For the text-containing cell, return its midpoint in (X, Y) coordinate format. 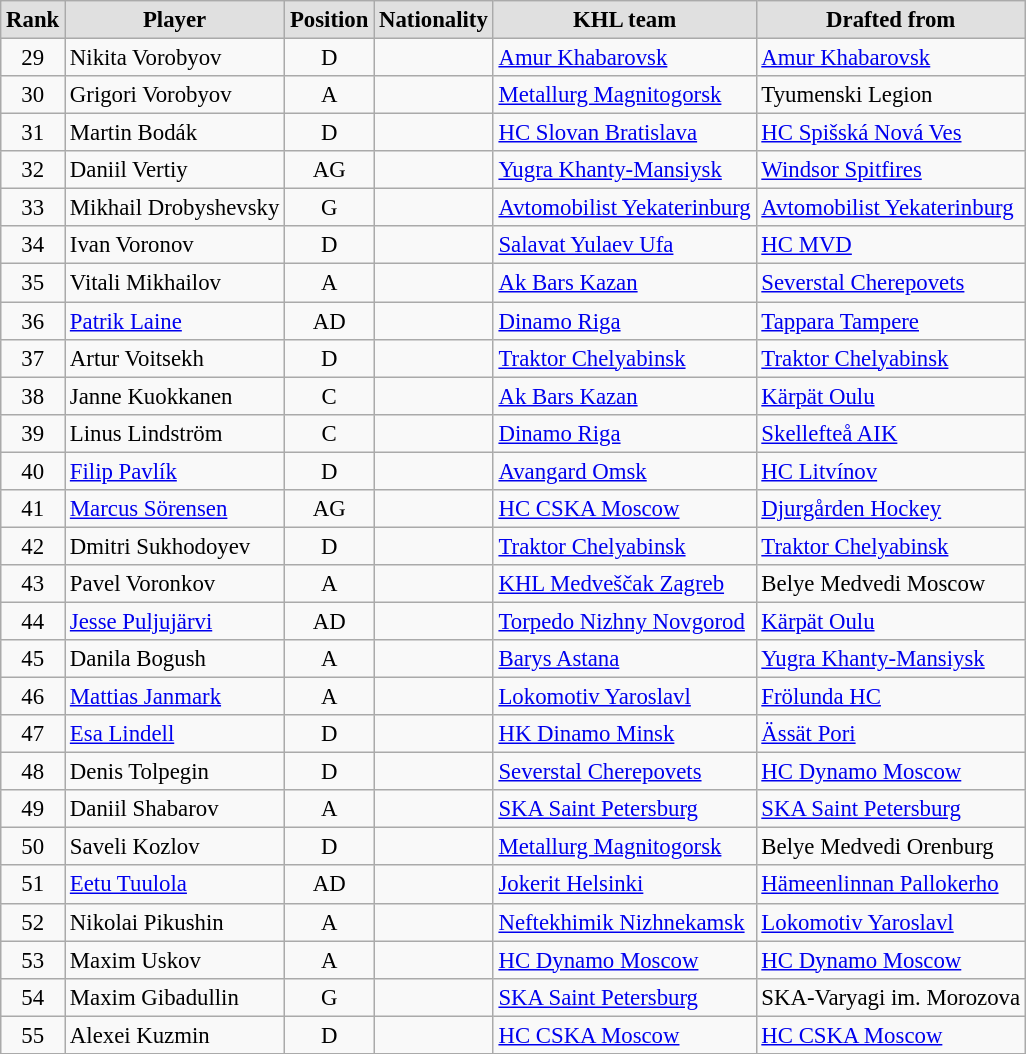
Belye Medvedi Moscow (890, 584)
Ässät Pori (890, 734)
Dmitri Sukhodoyev (175, 546)
Nikita Vorobyov (175, 58)
40 (33, 471)
Patrik Laine (175, 321)
Mattias Janmark (175, 697)
Drafted from (890, 20)
SKA-Varyagi im. Morozova (890, 997)
53 (33, 960)
Daniil Shabarov (175, 809)
Avangard Omsk (624, 471)
Denis Tolpegin (175, 772)
39 (33, 433)
Jesse Puljujärvi (175, 621)
Artur Voitsekh (175, 358)
Neftekhimik Nizhnekamsk (624, 922)
29 (33, 58)
Rank (33, 20)
Ivan Voronov (175, 245)
48 (33, 772)
Esa Lindell (175, 734)
Windsor Spitfires (890, 170)
45 (33, 659)
36 (33, 321)
Marcus Sörensen (175, 509)
31 (33, 133)
Torpedo Nizhny Novgorod (624, 621)
Vitali Mikhailov (175, 283)
HC Litvínov (890, 471)
Skellefteå AIK (890, 433)
Linus Lindström (175, 433)
Barys Astana (624, 659)
Belye Medvedi Orenburg (890, 847)
37 (33, 358)
Janne Kuokkanen (175, 396)
54 (33, 997)
55 (33, 1035)
32 (33, 170)
Grigori Vorobyov (175, 95)
HK Dinamo Minsk (624, 734)
Maxim Uskov (175, 960)
Position (330, 20)
46 (33, 697)
Eetu Tuulola (175, 885)
50 (33, 847)
Pavel Voronkov (175, 584)
49 (33, 809)
Alexei Kuzmin (175, 1035)
Saveli Kozlov (175, 847)
Jokerit Helsinki (624, 885)
Martin Bodák (175, 133)
47 (33, 734)
34 (33, 245)
Hämeenlinnan Pallokerho (890, 885)
38 (33, 396)
Mikhail Drobyshevsky (175, 208)
KHL Medveščak Zagreb (624, 584)
HC Slovan Bratislava (624, 133)
Danila Bogush (175, 659)
Daniil Vertiy (175, 170)
Filip Pavlík (175, 471)
41 (33, 509)
Tyumenski Legion (890, 95)
Maxim Gibadullin (175, 997)
52 (33, 922)
51 (33, 885)
30 (33, 95)
42 (33, 546)
35 (33, 283)
44 (33, 621)
KHL team (624, 20)
HC Spišská Nová Ves (890, 133)
Nikolai Pikushin (175, 922)
HC MVD (890, 245)
Frölunda HC (890, 697)
Salavat Yulaev Ufa (624, 245)
33 (33, 208)
Player (175, 20)
43 (33, 584)
Nationality (434, 20)
Djurgården Hockey (890, 509)
Tappara Tampere (890, 321)
